Detect which cell encompasses the target text, then output its (x, y) center coordinate. 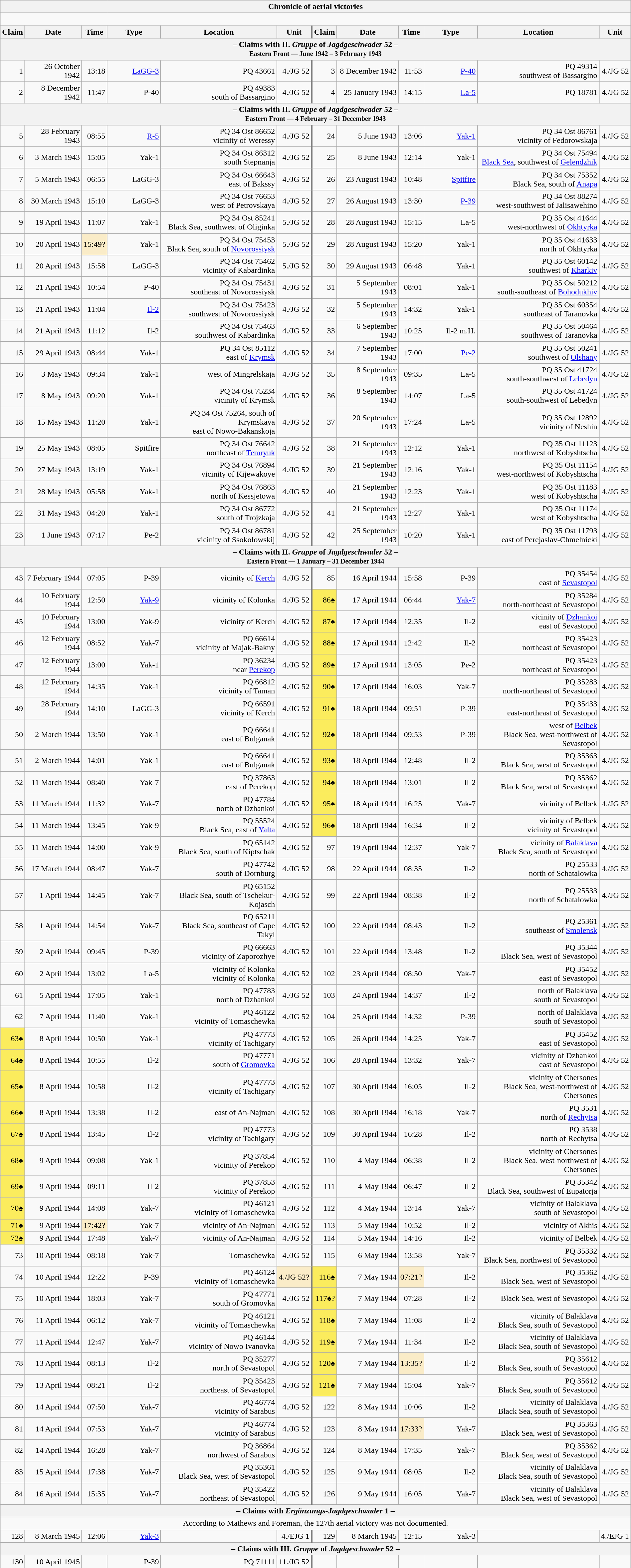
123 (324, 1429)
PQ 36864 northwest of Sarabus (219, 1450)
6 September 1943 (367, 331)
11:12 (95, 331)
PQ 35 Ost 50212 south-southeast of Bohodukhiv (538, 288)
29 April 1943 (53, 352)
11:34 (411, 1342)
15:20 (411, 244)
87♠ (324, 621)
32 (324, 309)
24 April 1944 (367, 995)
13:06 (411, 136)
12:15 (411, 1536)
14:25 (411, 1038)
17 (13, 396)
Chronicle of aerial victories (315, 7)
08:38 (411, 895)
27 (324, 200)
14:01 (95, 761)
12:06 (95, 1536)
PQ 35361Black Sea, west of Sevastopol (219, 1472)
112 (324, 1208)
10 April 1945 (53, 1561)
50 (13, 734)
vicinity of BalaklavaBlack Sea, west of Sevastopol (538, 1493)
PQ 71111 (219, 1561)
11 (13, 266)
PQ 34 Ost 76863north of Kessjetowa (219, 492)
12:23 (411, 492)
25 (324, 157)
PQ 34 Ost 86312south Stepnanja (219, 157)
PQ 34 Ost 86781vicinity of Ssokolowskij (219, 535)
12:22 (95, 1277)
58 (13, 926)
12:50 (95, 599)
8 June 1943 (367, 157)
13:35? (411, 1364)
06:12 (95, 1320)
26 October 1942 (53, 71)
28 (324, 222)
57 (13, 895)
3 May 1943 (53, 374)
PQ 3538 north of Rechytsa (538, 1134)
31 May 1943 (53, 513)
90♠ (324, 687)
51 (13, 761)
25 May 1943 (53, 448)
82 (13, 1450)
1 June 1943 (53, 535)
06:44 (411, 599)
104 (324, 1017)
17:05 (95, 995)
vicinity of Kolonkavicinity of Kolonka (219, 973)
72♠ (13, 1238)
11:53 (411, 71)
25 April 1944 (367, 1017)
13:02 (95, 973)
94♠ (324, 782)
east of An-Najman (219, 1112)
26 August 1943 (367, 200)
13 (13, 309)
PQ 35 Ost 11793 east of Perejaslav-Chmelnicki (538, 535)
PQ 34 Ost 75453Black Sea, south of Novorossiysk (219, 244)
5 April 1944 (53, 995)
PQ 35277 north of Sevastopol (219, 1364)
09:53 (411, 734)
PQ 49383 south of Bassargino (219, 93)
PQ 37863 east of Perekop (219, 782)
05:58 (95, 492)
PQ 18781 (538, 93)
77 (13, 1342)
15:35 (95, 1493)
23 (13, 535)
97 (324, 847)
34 (324, 352)
14:35 (95, 687)
28 February 1943 (53, 136)
126 (324, 1493)
07:21? (411, 1277)
PQ 66591vicinity of Kerch (219, 708)
8 May 1943 (53, 396)
06:47 (411, 1186)
10:48 (411, 179)
PQ 25361 southeast of Smolensk (538, 926)
PQ 34 Ost 75463southwest of Kabardinka (219, 331)
68♠ (13, 1160)
119♠ (324, 1342)
16:18 (411, 1112)
20 September 1943 (367, 422)
111 (324, 1186)
106 (324, 1060)
13:32 (411, 1060)
09:45 (95, 952)
91♠ (324, 708)
21 (13, 492)
113 (324, 1225)
13:18 (95, 71)
35 (324, 374)
PQ 34 Ost 76642northeast of Temryuk (219, 448)
14:10 (95, 708)
105 (324, 1038)
13:58 (411, 1255)
19 (13, 448)
– Claims with II. Gruppe of Jagdgeschwader 52 –Eastern Front — June 1942 – 3 February 1943 (315, 49)
PQ 66812vicinity of Taman (219, 687)
14:08 (95, 1208)
PQ 34 Ost 75352Black Sea, south of Anapa (538, 179)
13:50 (95, 734)
17:35 (411, 1450)
17:33? (411, 1429)
PQ 35454 east of Sevastopol (538, 578)
79 (13, 1385)
PQ 34 Ost 75462vicinity of Kabardinka (219, 266)
west of Mingrelskaja (219, 374)
14:54 (95, 926)
45 (13, 621)
Tomaschewka (219, 1255)
PQ 65211Black Sea, southeast of Cape Takyl (219, 926)
62 (13, 1017)
07:50 (95, 1407)
11:07 (95, 222)
15 April 1944 (53, 1472)
11:32 (95, 804)
73 (13, 1255)
16:25 (411, 804)
130 (13, 1561)
17 March 1944 (53, 869)
12:48 (411, 761)
PQ 34 Ost 86761vicinity of Fedorowskaja (538, 136)
06:38 (411, 1160)
PQ 46122vicinity of Tomaschewka (219, 1017)
PQ 35 Ost 11154 west-northwest of Kobyshtscha (538, 470)
PQ 65152Black Sea, south of Tschekur-Kojasch (219, 895)
16:34 (411, 825)
5 (13, 136)
10:54 (95, 288)
PQ 35 Ost 41644 west-northwest of Okhtyrka (538, 222)
08:01 (411, 288)
– Claims with II. Gruppe of Jagdgeschwader 52 –Eastern Front — 4 February – 31 December 1943 (315, 114)
12:47 (95, 1342)
PQ 35 Ost 60354 southeast of Taranovka (538, 309)
33 (324, 331)
25 January 1943 (367, 93)
PQ 34 Ost 88274 west-southwest of Jalisawehino (538, 200)
47 (13, 665)
7 (13, 179)
66♠ (13, 1112)
121♠ (324, 1385)
PQ 34 Ost 86652vicinity of Weressy (219, 136)
70♠ (13, 1208)
93♠ (324, 761)
PQ 47783 north of Dzhankoi (219, 995)
Il-2 m.H. (451, 331)
108 (324, 1112)
64♠ (13, 1060)
PQ 34 Ost 75234vicinity of Krymsk (219, 396)
16 (13, 374)
08:44 (95, 352)
11:08 (411, 1320)
84 (13, 1493)
09:51 (411, 708)
PQ 3531 north of Rechytsa (538, 1112)
86♠ (324, 599)
28 May 1943 (53, 492)
13:38 (95, 1112)
14:00 (95, 847)
vicinity of Kolonka (219, 599)
54 (13, 825)
11:20 (95, 422)
3 (324, 71)
08:47 (95, 869)
PQ 43661 (219, 71)
23 April 1944 (367, 973)
46 (13, 643)
56 (13, 869)
30 March 1943 (53, 200)
23 August 1943 (367, 179)
102 (324, 973)
99 (324, 895)
18:03 (95, 1298)
PQ 35422 northeast of Sevastopol (219, 1493)
08:13 (95, 1364)
80 (13, 1407)
4./JG 52? (294, 1277)
25 September 1943 (367, 535)
PQ 34 Ost 75423southwest of Novorossiysk (219, 309)
31 (324, 288)
PQ 47784 north of Dzhankoi (219, 804)
PQ 35433 east-northeast of Sevastopol (538, 708)
109 (324, 1134)
28 February 1944 (53, 708)
69♠ (13, 1186)
15:10 (95, 200)
63♠ (13, 1038)
81 (13, 1429)
27 May 1943 (53, 470)
8 (13, 200)
61 (13, 995)
09:20 (95, 396)
15 (13, 352)
PQ 34 Ost 76894vicinity of Kijewakoye (219, 470)
12:42 (411, 643)
10:06 (411, 1407)
2 (13, 93)
17:42? (95, 1225)
10:58 (95, 1086)
– Claims with Ergänzungs-Jagdgeschwader 1 – (315, 1511)
17:48 (95, 1238)
98 (324, 869)
22 (13, 513)
6 May 1944 (367, 1255)
110 (324, 1160)
19 April 1943 (53, 222)
14:37 (411, 995)
120♠ (324, 1364)
PQ 34 Ost 86772south of Trojzkaja (219, 513)
115 (324, 1255)
114 (324, 1238)
14:15 (411, 93)
107 (324, 1086)
116♠ (324, 1277)
PQ 37853vicinity of Perekop (219, 1186)
07:28 (411, 1298)
89♠ (324, 665)
– Claims with III. Gruppe of Jagdgeschwader 52 – (315, 1549)
PQ 35 Ost 50241 southwest of Olshany (538, 352)
R-5 (134, 136)
26 (324, 179)
Black Sea, west of Sevastopol (538, 1298)
41 (324, 513)
28 April 1944 (367, 1060)
85 (324, 578)
11./JG 52 (294, 1561)
18 (13, 422)
11:47 (95, 93)
7 April 1944 (53, 1017)
10:50 (95, 1038)
12:35 (411, 621)
07:17 (95, 535)
– Claims with II. Gruppe of Jagdgeschwader 52 –Eastern Front — 1 January – 31 December 1944 (315, 556)
44 (13, 599)
20 (13, 470)
PQ 35 Ost 60142 southwest of Kharkiv (538, 266)
PQ 34 Ost 66643east of Bakssy (219, 179)
15:04 (411, 1385)
vicinity of Balaklava south of Sevastopol (538, 1208)
08:55 (95, 136)
08:35 (411, 869)
PQ 66663vicinity of Zaporozhye (219, 952)
67♠ (13, 1134)
37 (324, 422)
PQ 35 Ost 41633 north of Okhtyrka (538, 244)
10:25 (411, 331)
30 (324, 266)
52 (13, 782)
According to Mathews and Foreman, the 127th aerial victory was not documented. (315, 1523)
12:14 (411, 157)
96♠ (324, 825)
103 (324, 995)
PQ 34 Ost 75494Black Sea, southwest of Gelendzhik (538, 157)
04:20 (95, 513)
7 September 1943 (367, 352)
129 (324, 1536)
78 (13, 1364)
PQ 34 Ost 75264, south of Krymskayaeast of Nowo-Bakanskoja (219, 422)
PQ 66614vicinity of Majak-Bakny (219, 643)
9 (13, 222)
125 (324, 1472)
vicinity of Belbekvicinity of Sevastopol (538, 825)
65♠ (13, 1086)
3 March 1943 (53, 157)
13:01 (411, 782)
PQ 37854vicinity of Perekop (219, 1160)
PQ 46124vicinity of Tomaschewka (219, 1277)
13:05 (411, 665)
75 (13, 1298)
19 April 1944 (367, 847)
12:12 (411, 448)
09:35 (411, 374)
26 April 1944 (367, 1038)
29 August 1943 (367, 266)
53 (13, 804)
1 (13, 71)
PQ 35 Ost 50464 southwest of Taranovka (538, 331)
42 (324, 535)
122 (324, 1407)
74 (13, 1277)
PQ 47742 south of Dornburg (219, 869)
PQ 55524Black Sea, east of Yalta (219, 825)
08:50 (411, 973)
PQ 46144vicinity of Nowo Ivanovka (219, 1342)
88♠ (324, 643)
40 (324, 492)
vicinity of Akhis (538, 1225)
43 (13, 578)
7 February 1944 (53, 578)
101 (324, 952)
07:53 (95, 1429)
PQ 34 Ost 85241Black Sea, southwest of Oliginka (219, 222)
PQ 35 Ost 12892vicinity of Neshin (538, 422)
15 May 1943 (53, 422)
10:20 (411, 535)
17:38 (95, 1472)
west of BelbekBlack Sea, west-northwest of Sevastopol (538, 734)
PQ 35284 north-northeast of Sevastopol (538, 599)
PQ 35 Ost 11183 west of Kobyshtscha (538, 492)
PQ 65142Black Sea, south of Kiptschak (219, 847)
11:04 (95, 309)
5 March 1943 (53, 179)
PQ 35342Black Sea, southwest of Eupatorja (538, 1186)
06:55 (95, 179)
15:49? (95, 244)
55 (13, 847)
24 (324, 136)
PQ 35 Ost 11123 northwest of Kobyshtscha (538, 448)
15:15 (411, 222)
83 (13, 1472)
PQ 35283 north-northeast of Sevastopol (538, 687)
12:16 (411, 470)
08:40 (95, 782)
13:14 (411, 1208)
92♠ (324, 734)
100 (324, 926)
12 (13, 288)
71♠ (13, 1225)
17:24 (411, 422)
10 (13, 244)
60 (13, 973)
06:48 (411, 266)
13:48 (411, 952)
PQ 34 Ost 85112east of Krymsk (219, 352)
09:11 (95, 1186)
PQ 35 Ost 11174 west of Kobyshtscha (538, 513)
49 (13, 708)
07:05 (95, 578)
08:21 (95, 1385)
PQ 36234 near Perekop (219, 665)
PQ 35344Black Sea, west of Sevastopol (538, 952)
12:37 (411, 847)
36 (324, 396)
PQ 34 Ost 76653west of Petrovskaya (219, 200)
118♠ (324, 1320)
PQ 49314 southwest of Bassargino (538, 71)
15:05 (95, 157)
08:52 (95, 643)
08:18 (95, 1255)
14:16 (411, 1238)
14:07 (411, 396)
PQ 35332Black Sea, northwest of Sevastopol (538, 1255)
4 (324, 93)
12:27 (411, 513)
117♠? (324, 1298)
29 (324, 244)
11:40 (95, 1017)
14:45 (95, 895)
13:19 (95, 470)
5 June 1943 (367, 136)
16:03 (411, 687)
59 (13, 952)
09:34 (95, 374)
76 (13, 1320)
10:55 (95, 1060)
14 (13, 331)
38 (324, 448)
09:08 (95, 1160)
13:30 (411, 200)
95♠ (324, 804)
128 (13, 1536)
124 (324, 1450)
48 (13, 687)
08:43 (411, 926)
PQ 34 Ost 75431 southeast of Novorossiysk (219, 288)
6 (13, 157)
39 (324, 470)
10:52 (411, 1225)
17:00 (411, 352)
